Extract the (x, y) coordinate from the center of the cell holding the provided text.  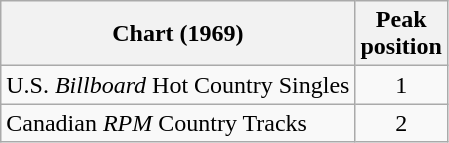
Peakposition (401, 34)
2 (401, 123)
Canadian RPM Country Tracks (178, 123)
U.S. Billboard Hot Country Singles (178, 85)
1 (401, 85)
Chart (1969) (178, 34)
